Extract the (X, Y) coordinate from the center of the cell holding the provided text.  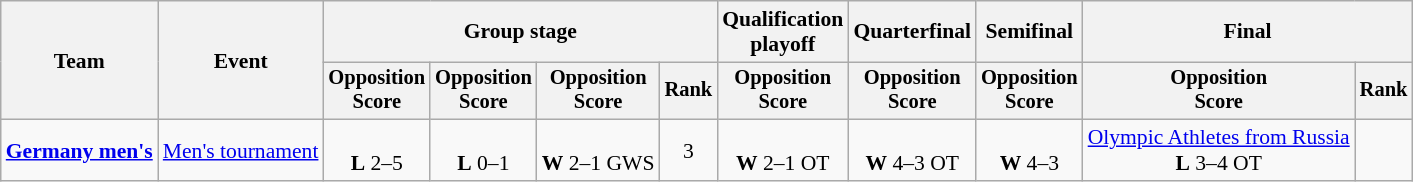
L 2–5 (376, 150)
Event (241, 60)
W 4–3 (1030, 150)
Men's tournament (241, 150)
3 (689, 150)
W 2–1 GWS (598, 150)
Olympic Athletes from RussiaL 3–4 OT (1219, 150)
W 2–1 OT (782, 150)
L 0–1 (484, 150)
Final (1248, 32)
W 4–3 OT (912, 150)
Semifinal (1030, 32)
Germany men's (80, 150)
Qualificationplayoff (782, 32)
Team (80, 60)
Quarterfinal (912, 32)
Group stage (520, 32)
